Return the (X, Y) coordinate for the center point of the cell that contains the specified text.  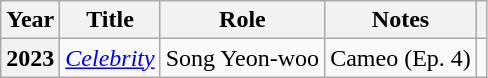
2023 (30, 58)
Celebrity (110, 58)
Cameo (Ep. 4) (401, 58)
Song Yeon-woo (242, 58)
Role (242, 20)
Year (30, 20)
Title (110, 20)
Notes (401, 20)
